Find where the given text appears and provide that cell's center as (X, Y) coordinate. 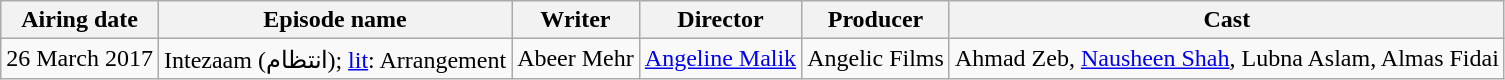
Angelic Films (876, 59)
Cast (1226, 20)
Intezaam (انتظام); lit: Arrangement (334, 59)
Writer (576, 20)
Angeline Malik (720, 59)
Producer (876, 20)
Abeer Mehr (576, 59)
Airing date (80, 20)
Episode name (334, 20)
Ahmad Zeb, Nausheen Shah, Lubna Aslam, Almas Fidai (1226, 59)
Director (720, 20)
26 March 2017 (80, 59)
